Return [x, y] of the center of cell containing provided text 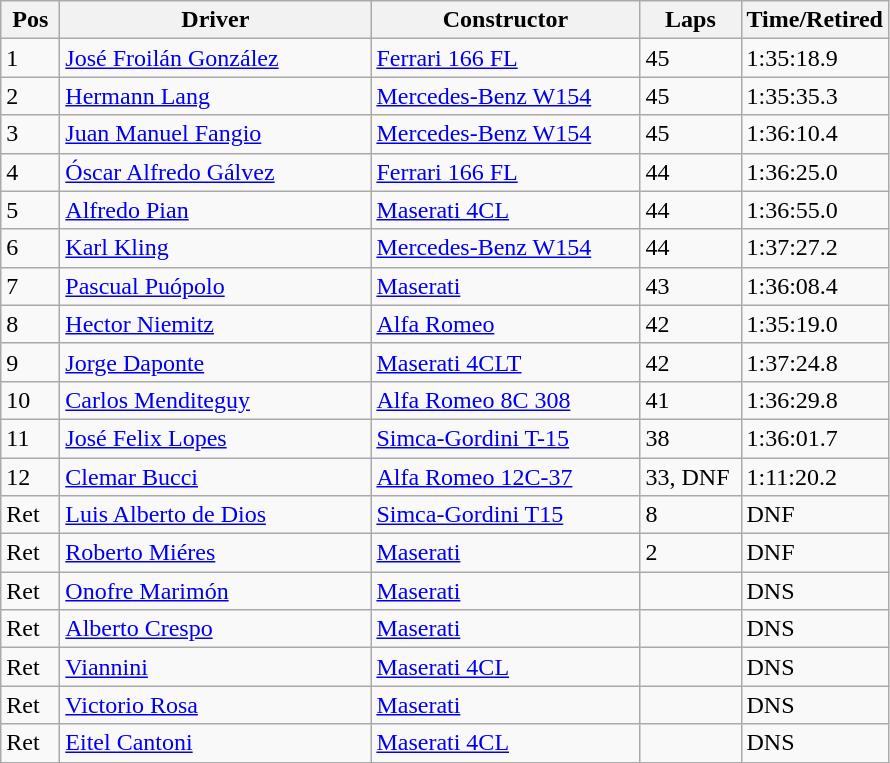
Alfa Romeo 8C 308 [506, 400]
10 [30, 400]
1:11:20.2 [814, 477]
Alfa Romeo [506, 324]
Juan Manuel Fangio [216, 134]
41 [690, 400]
1:35:18.9 [814, 58]
1:35:35.3 [814, 96]
11 [30, 438]
Alfa Romeo 12C-37 [506, 477]
Driver [216, 20]
5 [30, 210]
Hermann Lang [216, 96]
1:36:25.0 [814, 172]
7 [30, 286]
Constructor [506, 20]
33, DNF [690, 477]
4 [30, 172]
Victorio Rosa [216, 705]
Pascual Puópolo [216, 286]
Carlos Menditeguy [216, 400]
6 [30, 248]
12 [30, 477]
1:37:27.2 [814, 248]
1:36:29.8 [814, 400]
38 [690, 438]
Eitel Cantoni [216, 743]
Karl Kling [216, 248]
1 [30, 58]
Pos [30, 20]
Viannini [216, 667]
3 [30, 134]
Laps [690, 20]
Simca-Gordini T-15 [506, 438]
Alberto Crespo [216, 629]
Time/Retired [814, 20]
Alfredo Pian [216, 210]
1:36:10.4 [814, 134]
Maserati 4CLT [506, 362]
1:37:24.8 [814, 362]
Óscar Alfredo Gálvez [216, 172]
43 [690, 286]
Roberto Miéres [216, 553]
1:36:08.4 [814, 286]
José Froilán González [216, 58]
1:36:55.0 [814, 210]
9 [30, 362]
Clemar Bucci [216, 477]
Hector Niemitz [216, 324]
Simca-Gordini T15 [506, 515]
Luis Alberto de Dios [216, 515]
1:36:01.7 [814, 438]
José Felix Lopes [216, 438]
1:35:19.0 [814, 324]
Jorge Daponte [216, 362]
Onofre Marimón [216, 591]
